Return [X, Y] of the center of cell containing provided text 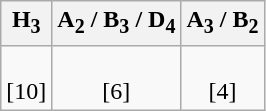
A2 / B3 / D4 [116, 23]
H3 [26, 23]
[6] [116, 78]
[4] [222, 78]
[10] [26, 78]
A3 / B2 [222, 23]
